Provide the [X, Y] coordinate of the cell's center where the given text is located.  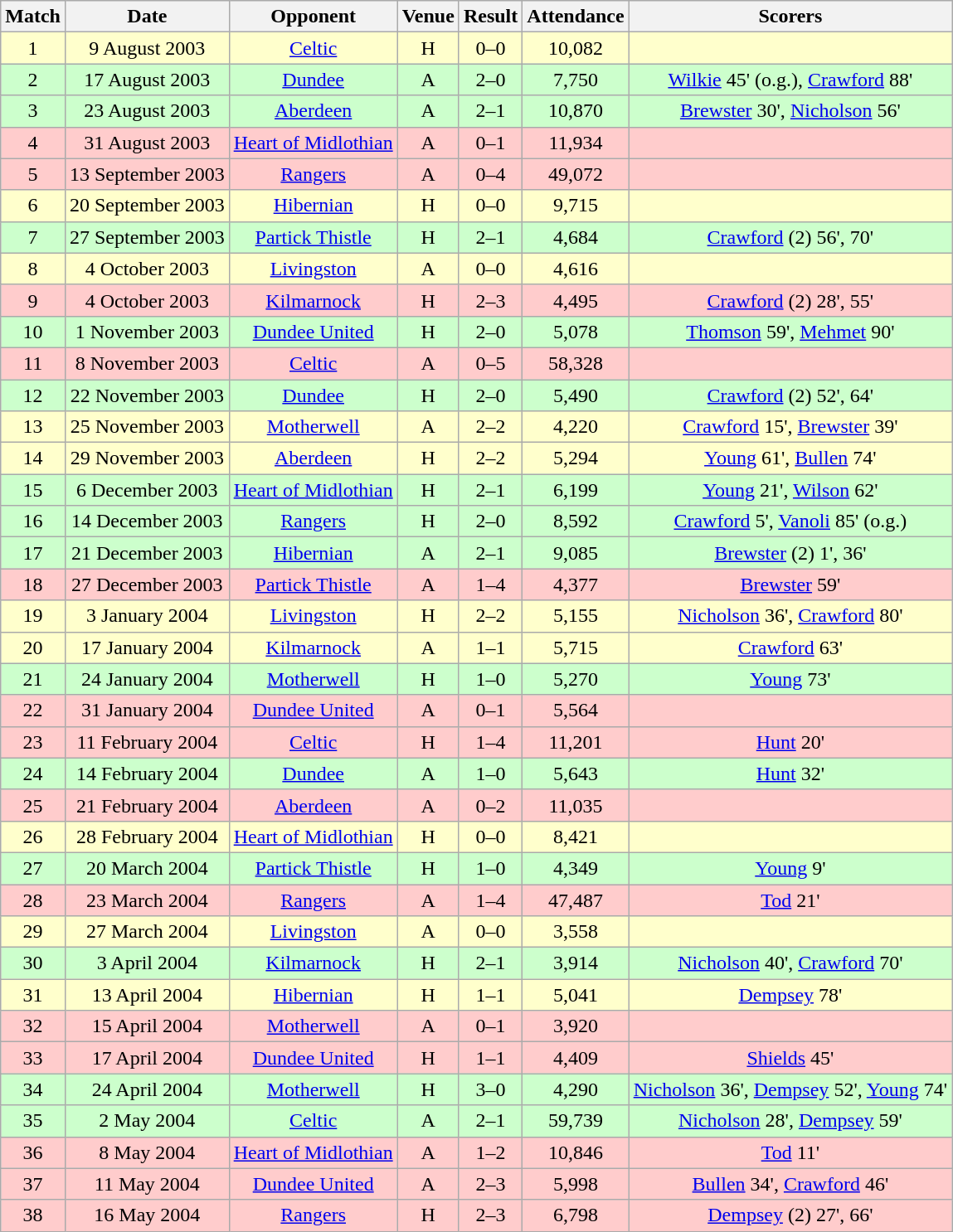
0–4 [490, 174]
Tod 11' [790, 1152]
20 September 2003 [147, 206]
Crawford (2) 28', 55' [790, 300]
Crawford (2) 52', 64' [790, 395]
21 December 2003 [147, 553]
Scorers [790, 17]
Dempsey 78' [790, 995]
34 [33, 1089]
Young 21', Wilson 62' [790, 490]
Tod 21' [790, 900]
5,294 [576, 458]
35 [33, 1121]
3,920 [576, 1026]
27 December 2003 [147, 584]
1–2 [490, 1152]
30 [33, 963]
28 [33, 900]
4,495 [576, 300]
Nicholson 40', Crawford 70' [790, 963]
5,643 [576, 774]
4,616 [576, 269]
Date [147, 17]
23 [33, 742]
Venue [428, 17]
27 [33, 868]
8 May 2004 [147, 1152]
31 August 2003 [147, 143]
36 [33, 1152]
8 [33, 269]
7 [33, 237]
11 May 2004 [147, 1184]
22 [33, 711]
33 [33, 1058]
9,085 [576, 553]
17 [33, 553]
15 [33, 490]
32 [33, 1026]
14 [33, 458]
12 [33, 395]
16 May 2004 [147, 1215]
10,846 [576, 1152]
3 [33, 111]
3 April 2004 [147, 963]
Wilkie 45' (o.g.), Crawford 88' [790, 80]
5,270 [576, 679]
23 March 2004 [147, 900]
28 February 2004 [147, 837]
24 [33, 774]
17 August 2003 [147, 80]
Crawford 5', Vanoli 85' (o.g.) [790, 521]
17 April 2004 [147, 1058]
49,072 [576, 174]
13 September 2003 [147, 174]
11 February 2004 [147, 742]
Shields 45' [790, 1058]
5,490 [576, 395]
10,082 [576, 48]
9,715 [576, 206]
47,487 [576, 900]
19 [33, 616]
9 August 2003 [147, 48]
Hunt 32' [790, 774]
11 [33, 363]
Nicholson 36', Dempsey 52', Young 74' [790, 1089]
29 [33, 932]
31 [33, 995]
21 [33, 679]
4,349 [576, 868]
18 [33, 584]
Young 9' [790, 868]
24 April 2004 [147, 1089]
5,715 [576, 648]
Brewster 30', Nicholson 56' [790, 111]
3,914 [576, 963]
20 March 2004 [147, 868]
Young 61', Bullen 74' [790, 458]
4,377 [576, 584]
0–5 [490, 363]
26 [33, 837]
17 January 2004 [147, 648]
8,592 [576, 521]
31 January 2004 [147, 711]
29 November 2003 [147, 458]
5,998 [576, 1184]
59,739 [576, 1121]
1 [33, 48]
6,798 [576, 1215]
Young 73' [790, 679]
Nicholson 28', Dempsey 59' [790, 1121]
9 [33, 300]
Crawford 63' [790, 648]
14 December 2003 [147, 521]
10 [33, 332]
5,041 [576, 995]
Thomson 59', Mehmet 90' [790, 332]
10,870 [576, 111]
8 November 2003 [147, 363]
16 [33, 521]
20 [33, 648]
4 [33, 143]
Nicholson 36', Crawford 80' [790, 616]
Crawford (2) 56', 70' [790, 237]
27 March 2004 [147, 932]
Match [33, 17]
23 August 2003 [147, 111]
3,558 [576, 932]
Dempsey (2) 27', 66' [790, 1215]
Brewster (2) 1', 36' [790, 553]
3 January 2004 [147, 616]
4,220 [576, 427]
15 April 2004 [147, 1026]
38 [33, 1215]
6,199 [576, 490]
11,201 [576, 742]
3–0 [490, 1089]
24 January 2004 [147, 679]
11,934 [576, 143]
5,078 [576, 332]
7,750 [576, 80]
4,684 [576, 237]
6 December 2003 [147, 490]
Result [490, 17]
13 [33, 427]
4,290 [576, 1089]
5,155 [576, 616]
Opponent [314, 17]
25 [33, 805]
2 May 2004 [147, 1121]
6 [33, 206]
2 [33, 80]
21 February 2004 [147, 805]
Hunt 20' [790, 742]
Brewster 59' [790, 584]
22 November 2003 [147, 395]
5 [33, 174]
Attendance [576, 17]
Crawford 15', Brewster 39' [790, 427]
Bullen 34', Crawford 46' [790, 1184]
4,409 [576, 1058]
5,564 [576, 711]
27 September 2003 [147, 237]
0–2 [490, 805]
11,035 [576, 805]
1 November 2003 [147, 332]
58,328 [576, 363]
37 [33, 1184]
25 November 2003 [147, 427]
8,421 [576, 837]
14 February 2004 [147, 774]
13 April 2004 [147, 995]
